Determine the (X, Y) coordinate at the center of the cell enclosing the given text.  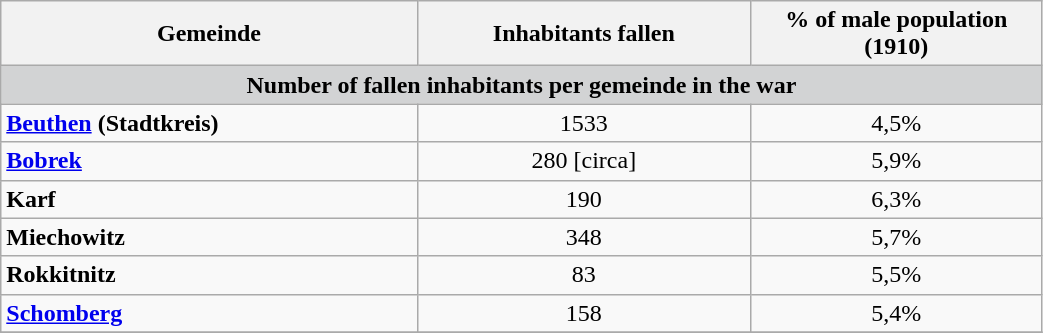
% of male population (1910) (896, 34)
Number of fallen inhabitants per gemeinde in the war (522, 85)
83 (584, 275)
5,7% (896, 237)
Bobrek (210, 161)
348 (584, 237)
5,5% (896, 275)
5,4% (896, 313)
5,9% (896, 161)
Inhabitants fallen (584, 34)
Rokkitnitz (210, 275)
Karf (210, 199)
Gemeinde (210, 34)
6,3% (896, 199)
4,5% (896, 123)
158 (584, 313)
1533 (584, 123)
Schomberg (210, 313)
280 [circa] (584, 161)
Miechowitz (210, 237)
190 (584, 199)
Beuthen (Stadtkreis) (210, 123)
